Return (x, y) of the center of cell containing provided text 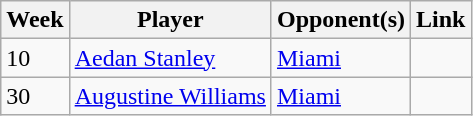
Opponent(s) (340, 20)
Augustine Williams (170, 96)
Player (170, 20)
Week (35, 20)
Link (441, 20)
30 (35, 96)
Aedan Stanley (170, 58)
10 (35, 58)
